Extract the [x, y] coordinate from the center of the cell holding the provided text.  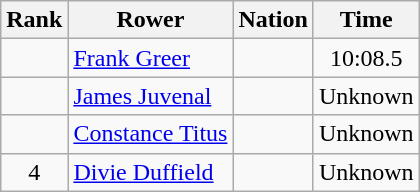
Divie Duffield [150, 172]
Rank [34, 20]
Constance Titus [150, 134]
Time [366, 20]
James Juvenal [150, 96]
Rower [150, 20]
4 [34, 172]
Frank Greer [150, 58]
Nation [273, 20]
10:08.5 [366, 58]
